Search for the cell housing the specified text and yield its [X, Y] center coordinate. 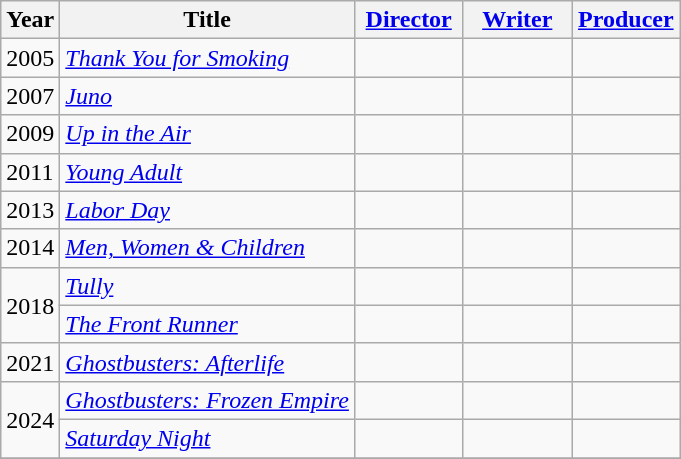
Ghostbusters: Frozen Empire [208, 400]
2009 [30, 134]
Up in the Air [208, 134]
Title [208, 20]
Men, Women & Children [208, 248]
2024 [30, 419]
2007 [30, 96]
The Front Runner [208, 324]
Producer [626, 20]
Director [408, 20]
2011 [30, 172]
Ghostbusters: Afterlife [208, 362]
2018 [30, 305]
2014 [30, 248]
Saturday Night [208, 438]
Young Adult [208, 172]
Thank You for Smoking [208, 58]
Tully [208, 286]
Labor Day [208, 210]
Writer [518, 20]
Year [30, 20]
Juno [208, 96]
2021 [30, 362]
2005 [30, 58]
2013 [30, 210]
